Identify which cell holds the provided text, then report its (x, y) central coordinate. 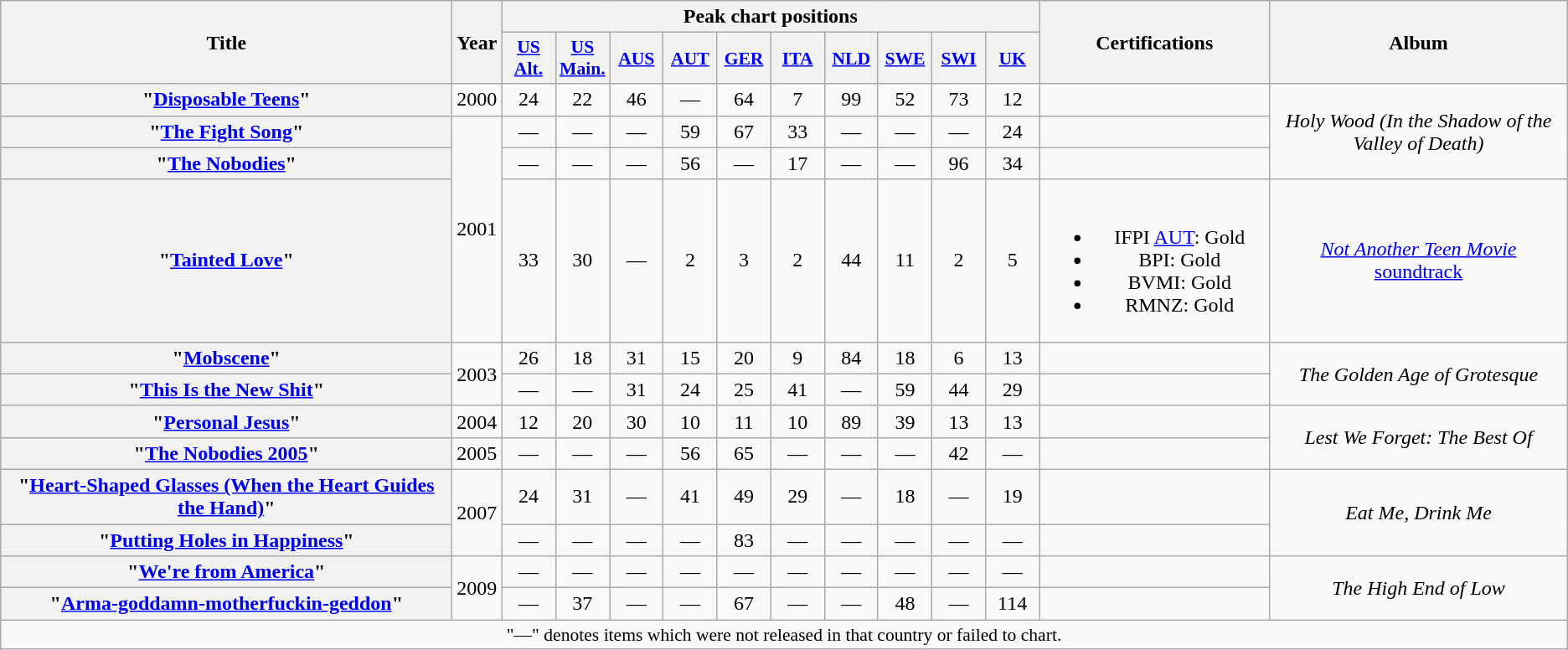
9 (797, 358)
2007 (477, 513)
The Golden Age of Grotesque (1419, 374)
Eat Me, Drink Me (1419, 513)
19 (1013, 496)
114 (1013, 604)
Peak chart positions (771, 17)
UK (1013, 59)
"Disposable Teens" (226, 100)
46 (637, 100)
15 (690, 358)
USMain. (583, 59)
Certifications (1154, 42)
"Arma-goddamn-motherfuckin-geddon" (226, 604)
2001 (477, 229)
NLD (851, 59)
2003 (477, 374)
Lest We Forget: The Best Of (1419, 437)
Year (477, 42)
26 (529, 358)
99 (851, 100)
48 (905, 604)
3 (744, 261)
6 (958, 358)
"The Nobodies 2005" (226, 453)
USAlt. (529, 59)
ITA (797, 59)
"Tainted Love" (226, 261)
Title (226, 42)
SWI (958, 59)
GER (744, 59)
"—" denotes items which were not released in that country or failed to chart. (784, 635)
96 (958, 163)
AUS (637, 59)
39 (905, 421)
73 (958, 100)
34 (1013, 163)
"Mobscene" (226, 358)
22 (583, 100)
IFPI AUT: GoldBPI: GoldBVMI: GoldRMNZ: Gold (1154, 261)
89 (851, 421)
2000 (477, 100)
"The Fight Song" (226, 132)
5 (1013, 261)
84 (851, 358)
"Putting Holes in Happiness" (226, 540)
83 (744, 540)
25 (744, 389)
"Heart-Shaped Glasses (When the Heart Guides the Hand)" (226, 496)
Holy Wood (In the Shadow of the Valley of Death) (1419, 132)
SWE (905, 59)
The High End of Low (1419, 588)
49 (744, 496)
"This Is the New Shit" (226, 389)
Album (1419, 42)
"We're from America" (226, 572)
17 (797, 163)
"Personal Jesus" (226, 421)
2009 (477, 588)
2005 (477, 453)
2004 (477, 421)
AUT (690, 59)
Not Another Teen Movie soundtrack (1419, 261)
64 (744, 100)
37 (583, 604)
42 (958, 453)
7 (797, 100)
52 (905, 100)
65 (744, 453)
"The Nobodies" (226, 163)
